Find where the given text appears and provide that cell's center as (x, y) coordinate. 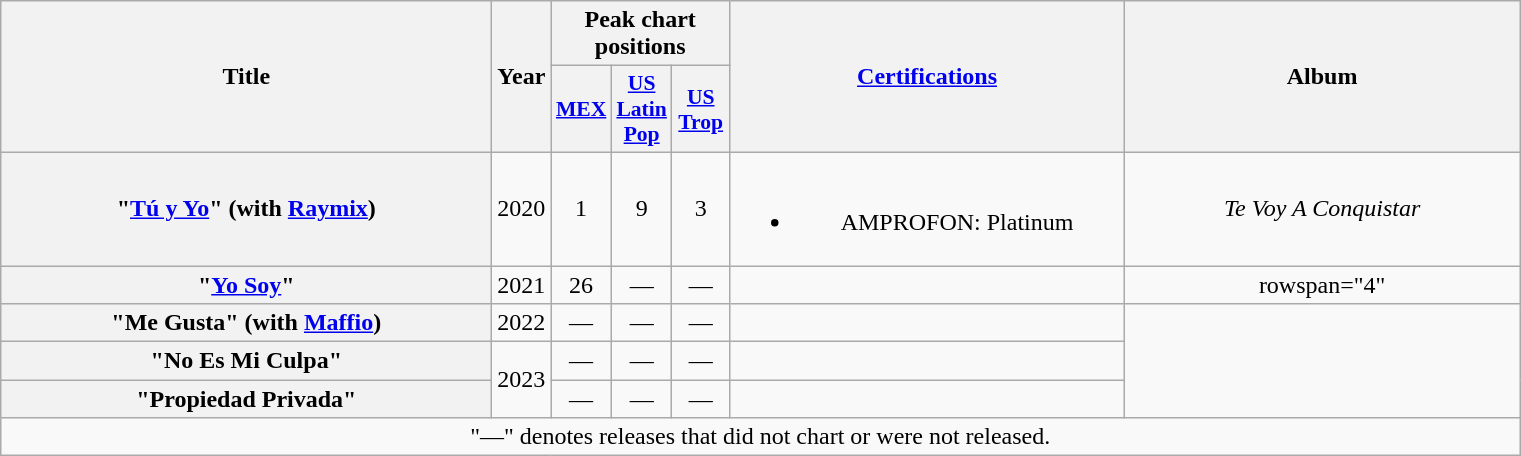
2023 (522, 380)
2022 (522, 323)
9 (642, 208)
"Propiedad Privada" (246, 399)
"Me Gusta" (with Maffio) (246, 323)
"—" denotes releases that did not chart or were not released. (760, 437)
AMPROFON: Platinum (928, 208)
Certifications (928, 77)
"Tú y Yo" (with Raymix) (246, 208)
MEX (581, 110)
rowspan="4" (1322, 285)
2021 (522, 285)
"No Es Mi Culpa" (246, 361)
USTrop (701, 110)
2020 (522, 208)
Peak chart positions (640, 34)
Te Voy A Conquistar (1322, 208)
Year (522, 77)
USLatin Pop (642, 110)
3 (701, 208)
1 (581, 208)
"Yo Soy" (246, 285)
26 (581, 285)
Title (246, 77)
Album (1322, 77)
